Return the (X, Y) coordinate for the center point of the cell that contains the specified text.  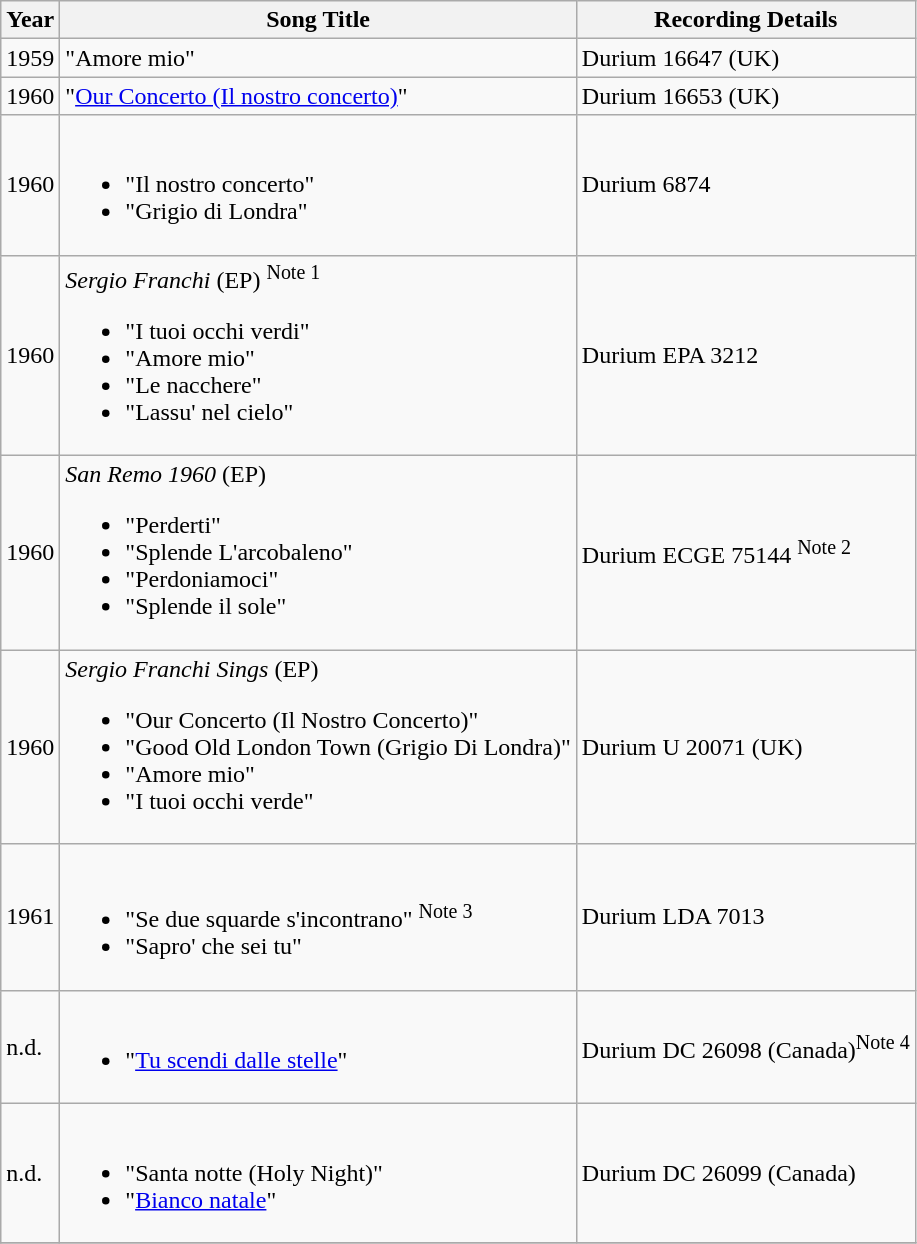
"Our Concerto (Il nostro concerto)" (318, 96)
Durium EPA 3212 (746, 356)
1959 (30, 58)
Sergio Franchi (EP) Note 1"I tuoi occhi verdi""Amore mio""Le nacchere""Lassu' nel cielo" (318, 356)
Durium 6874 (746, 185)
Durium DC 26099 (Canada) (746, 1173)
"Se due squarde s'incontrano" Note 3"Sapro' che sei tu" (318, 918)
Durium 16647 (UK) (746, 58)
1961 (30, 918)
Year (30, 20)
Recording Details (746, 20)
Durium U 20071 (UK) (746, 747)
Durium 16653 (UK) (746, 96)
"Il nostro concerto""Grigio di Londra" (318, 185)
Durium ECGE 75144 Note 2 (746, 553)
Song Title (318, 20)
"Tu scendi dalle stelle" (318, 1046)
Durium DC 26098 (Canada)Note 4 (746, 1046)
Sergio Franchi Sings (EP)"Our Concerto (Il Nostro Concerto)""Good Old London Town (Grigio Di Londra)""Amore mio""I tuoi occhi verde" (318, 747)
"Amore mio" (318, 58)
San Remo 1960 (EP)"Perderti""Splende L'arcobaleno""Perdoniamoci""Splende il sole" (318, 553)
"Santa notte (Holy Night)""Bianco natale" (318, 1173)
Durium LDA 7013 (746, 918)
